Output the [X, Y] coordinate of the center of the cell containing the given text.  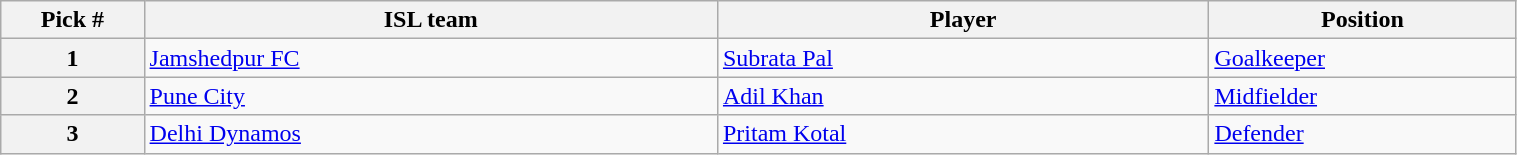
ISL team [430, 20]
Jamshedpur FC [430, 58]
3 [72, 134]
Player [962, 20]
Goalkeeper [1362, 58]
Pune City [430, 96]
Position [1362, 20]
Midfielder [1362, 96]
Defender [1362, 134]
Pritam Kotal [962, 134]
Pick # [72, 20]
Subrata Pal [962, 58]
Adil Khan [962, 96]
2 [72, 96]
Delhi Dynamos [430, 134]
1 [72, 58]
